From the cell containing the given text, extract its center point as [x, y] coordinate. 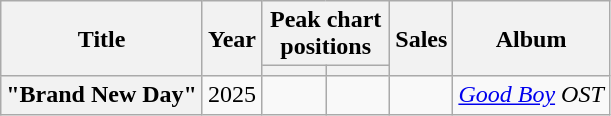
"Brand New Day" [102, 95]
2025 [232, 95]
Good Boy OST [531, 95]
Sales [422, 38]
Title [102, 38]
Album [531, 38]
Peak chart positions [326, 34]
Year [232, 38]
